Capture the cell that displays the provided text and extract its [X, Y] central coordinate. 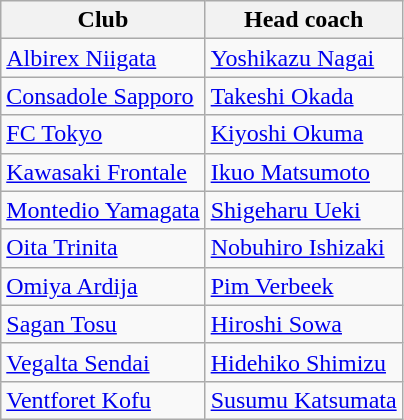
Albirex Niigata [103, 58]
Pim Verbeek [304, 286]
Head coach [304, 20]
Shigeharu Ueki [304, 210]
Oita Trinita [103, 248]
Kiyoshi Okuma [304, 134]
Kawasaki Frontale [103, 172]
Omiya Ardija [103, 286]
Ikuo Matsumoto [304, 172]
Montedio Yamagata [103, 210]
FC Tokyo [103, 134]
Club [103, 20]
Yoshikazu Nagai [304, 58]
Sagan Tosu [103, 324]
Takeshi Okada [304, 96]
Hidehiko Shimizu [304, 362]
Hiroshi Sowa [304, 324]
Ventforet Kofu [103, 400]
Vegalta Sendai [103, 362]
Nobuhiro Ishizaki [304, 248]
Susumu Katsumata [304, 400]
Consadole Sapporo [103, 96]
